Determine the (X, Y) coordinate at the center of the cell enclosing the given text.  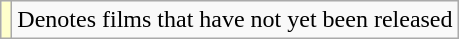
Denotes films that have not yet been released (235, 20)
